From the cell containing the given text, extract its center point as (X, Y) coordinate. 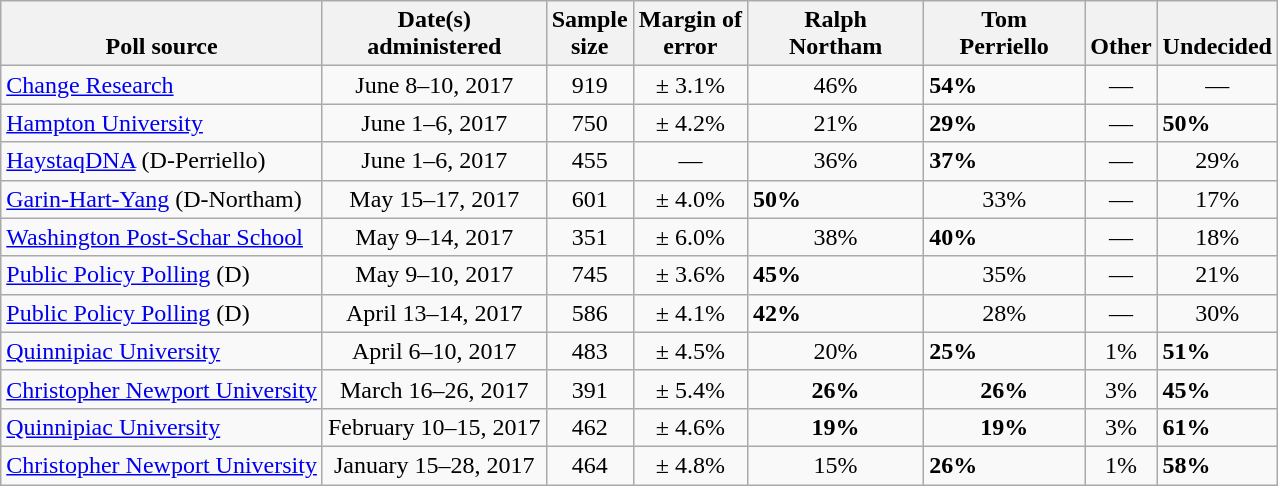
Poll source (162, 34)
18% (1217, 237)
± 3.1% (690, 85)
54% (1004, 85)
Hampton University (162, 123)
28% (1004, 313)
± 4.1% (690, 313)
June 8–10, 2017 (434, 85)
455 (590, 161)
Margin oferror (690, 34)
Date(s)administered (434, 34)
RalphNortham (836, 34)
± 3.6% (690, 275)
483 (590, 351)
± 4.0% (690, 199)
± 4.8% (690, 465)
May 9–14, 2017 (434, 237)
38% (836, 237)
20% (836, 351)
51% (1217, 351)
Undecided (1217, 34)
58% (1217, 465)
Change Research (162, 85)
April 6–10, 2017 (434, 351)
745 (590, 275)
391 (590, 389)
Garin-Hart-Yang (D-Northam) (162, 199)
30% (1217, 313)
61% (1217, 427)
Samplesize (590, 34)
March 16–26, 2017 (434, 389)
46% (836, 85)
Other (1121, 34)
33% (1004, 199)
351 (590, 237)
± 4.5% (690, 351)
40% (1004, 237)
± 5.4% (690, 389)
May 15–17, 2017 (434, 199)
15% (836, 465)
25% (1004, 351)
HaystaqDNA (D-Perriello) (162, 161)
919 (590, 85)
January 15–28, 2017 (434, 465)
42% (836, 313)
February 10–15, 2017 (434, 427)
601 (590, 199)
± 6.0% (690, 237)
Washington Post-Schar School (162, 237)
April 13–14, 2017 (434, 313)
464 (590, 465)
36% (836, 161)
462 (590, 427)
± 4.6% (690, 427)
35% (1004, 275)
May 9–10, 2017 (434, 275)
± 4.2% (690, 123)
750 (590, 123)
17% (1217, 199)
586 (590, 313)
TomPerriello (1004, 34)
37% (1004, 161)
